Return the (X, Y) coordinate for the center point of the cell that contains the specified text.  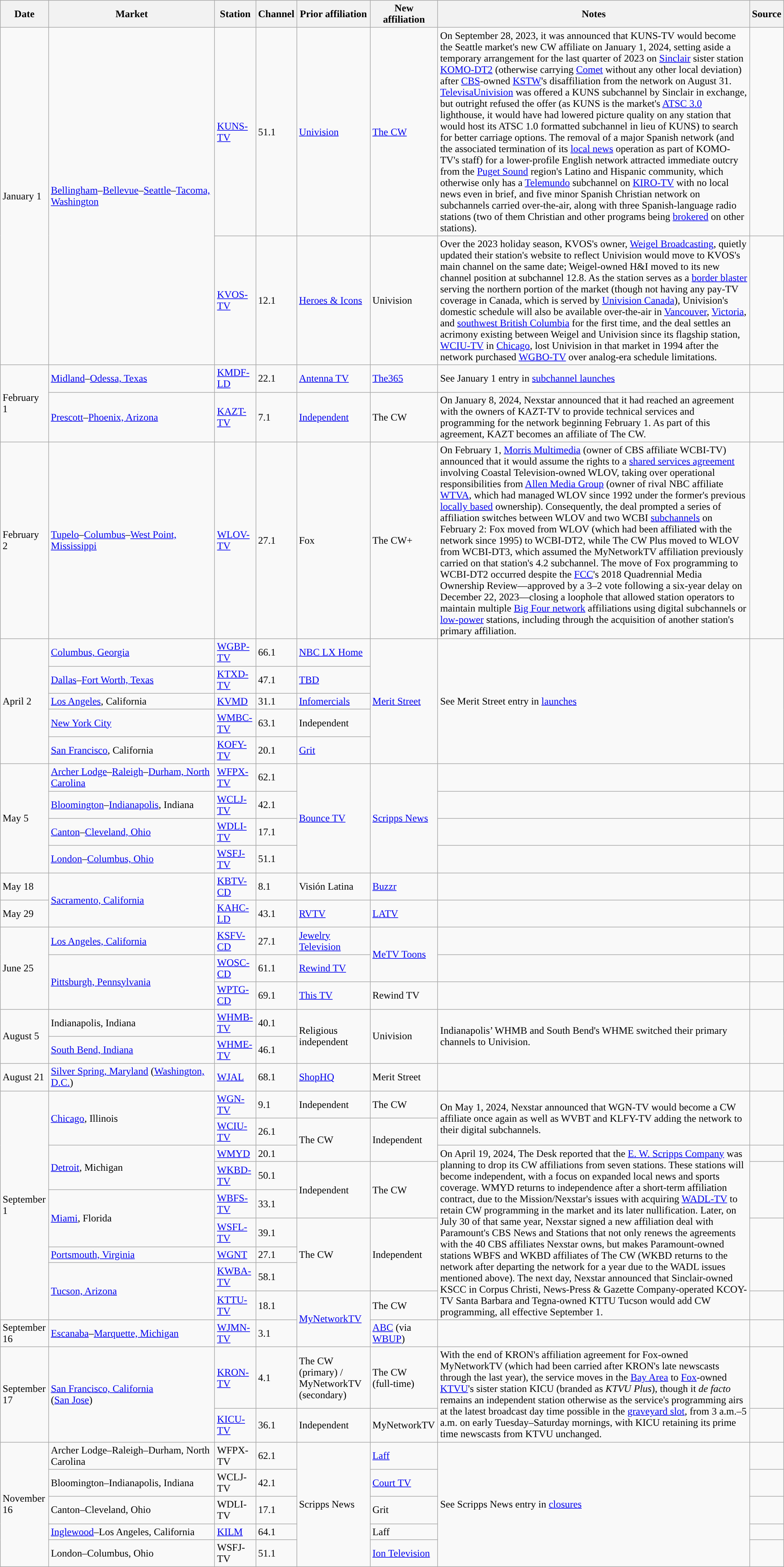
This TV (333, 995)
September 16 (24, 1333)
Escanaba–Marquette, Michigan (132, 1333)
61.1 (276, 968)
Channel (276, 14)
Buzzr (404, 886)
May 18 (24, 886)
February 2 (24, 540)
May 29 (24, 914)
See Merit Street entry in launches (594, 701)
The CW+ (404, 540)
Indianapolis, Indiana (132, 1023)
February 1 (24, 403)
Chicago, Illinois (132, 1118)
KRON-TV (235, 1377)
Sacramento, California (132, 900)
Prescott–Phoenix, Arizona (132, 417)
Tucson, Arizona (132, 1291)
KMDF-LD (235, 379)
WMYD (235, 1153)
31.1 (276, 701)
39.1 (276, 1232)
Silver Spring, Maryland (Washington, D.C.) (132, 1077)
May 5 (24, 818)
WHMB-TV (235, 1023)
WBFS-TV (235, 1204)
43.1 (276, 914)
ABC (via WBUP) (404, 1333)
New affiliation (404, 14)
18.1 (276, 1305)
KAHC-LD (235, 914)
50.1 (276, 1175)
KSFV-CD (235, 941)
April 2 (24, 701)
33.1 (276, 1204)
KILM (235, 1532)
8.1 (276, 886)
The365 (404, 379)
Notes (594, 14)
WJMN-TV (235, 1333)
KUNS-TV (235, 132)
Religious independent (333, 1036)
KICU-TV (235, 1425)
WGBP-TV (235, 653)
Columbus, Georgia (132, 653)
August 21 (24, 1077)
The CW (primary) / MyNetworkTV (secondary) (333, 1377)
68.1 (276, 1077)
Market (132, 14)
Inglewood–Los Angeles, California (132, 1532)
WPTG-CD (235, 995)
MeTV Toons (404, 955)
4.1 (276, 1377)
Prior affiliation (333, 14)
New York City (132, 723)
Station (235, 14)
LATV (404, 914)
WCIU-TV (235, 1132)
KVMD (235, 701)
69.1 (276, 995)
WJAL (235, 1077)
40.1 (276, 1023)
66.1 (276, 653)
KTXD-TV (235, 679)
November 16 (24, 1504)
46.1 (276, 1050)
Tupelo–Columbus–West Point, Mississippi (132, 540)
September 1 (24, 1205)
NBC LX Home (333, 653)
September 17 (24, 1394)
Pittsburgh, Pennsylvania (132, 982)
KAZT-TV (235, 417)
Portsmouth, Virginia (132, 1255)
KBTV-CD (235, 886)
South Bend, Indiana (132, 1050)
64.1 (276, 1532)
26.1 (276, 1132)
7.1 (276, 417)
WGNT (235, 1255)
Heroes & Icons (333, 300)
June 25 (24, 968)
Court TV (404, 1483)
TBD (333, 679)
Source (766, 14)
August 5 (24, 1036)
Bellingham–Bellevue–Seattle–Tacoma, Washington (132, 196)
47.1 (276, 679)
Miami, Florida (132, 1218)
Jewelry Television (333, 941)
KOFY-TV (235, 750)
WKBD-TV (235, 1175)
WMBC-TV (235, 723)
See January 1 entry in subchannel launches (594, 379)
Ion Television (404, 1553)
12.1 (276, 300)
Antenna TV (333, 379)
January 1 (24, 196)
Detroit, Michigan (132, 1167)
Fox (333, 540)
KVOS-TV (235, 300)
ShopHQ (333, 1077)
3.1 (276, 1333)
63.1 (276, 723)
San Francisco, California(San Jose) (132, 1394)
Infomercials (333, 701)
See Scripps News entry in closures (594, 1504)
Indianapolis’ WHMB and South Bend's WHME switched their primary channels to Univision. (594, 1036)
Visión Latina (333, 886)
The CW(full-time) (404, 1377)
KWBA-TV (235, 1277)
WOSC-CD (235, 968)
Dallas–Fort Worth, Texas (132, 679)
KTTU-TV (235, 1305)
San Francisco, California (132, 750)
9.1 (276, 1104)
WGN-TV (235, 1104)
WHME-TV (235, 1050)
RVTV (333, 914)
36.1 (276, 1425)
WLOV-TV (235, 540)
Date (24, 14)
WSFL-TV (235, 1232)
Midland–Odessa, Texas (132, 379)
58.1 (276, 1277)
22.1 (276, 379)
Bounce TV (333, 818)
